Find where the given text appears and provide that cell's center as (X, Y) coordinate. 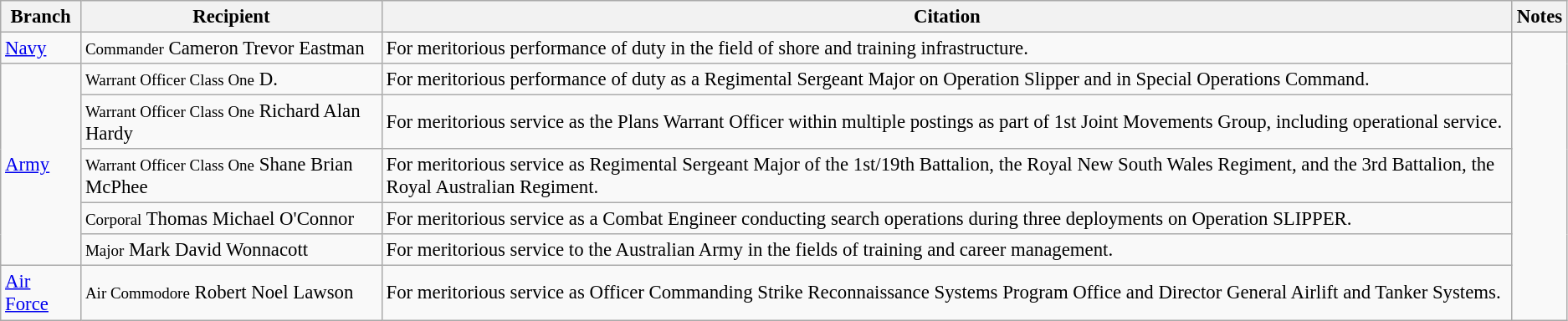
Citation (947, 17)
Major Mark David Wonnacott (232, 250)
Commander Cameron Trevor Eastman (232, 48)
For meritorious performance of duty in the field of shore and training infrastructure. (947, 48)
Corporal Thomas Michael O'Connor (232, 219)
Warrant Officer Class One Richard Alan Hardy (232, 122)
Recipient (232, 17)
Branch (41, 17)
Air Force (41, 293)
Navy (41, 48)
For meritorious service as the Plans Warrant Officer within multiple postings as part of 1st Joint Movements Group, including operational service. (947, 122)
For meritorious service as a Combat Engineer conducting search operations during three deployments on Operation SLIPPER. (947, 219)
Air Commodore Robert Noel Lawson (232, 293)
For meritorious service as Officer Commanding Strike Reconnaissance Systems Program Office and Director General Airlift and Tanker Systems. (947, 293)
Army (41, 165)
Notes (1540, 17)
Warrant Officer Class One Shane Brian McPhee (232, 176)
For meritorious performance of duty as a Regimental Sergeant Major on Operation Slipper and in Special Operations Command. (947, 79)
Warrant Officer Class One D. (232, 79)
For meritorious service to the Australian Army in the fields of training and career management. (947, 250)
